Detect which cell encompasses the target text, then output its (x, y) center coordinate. 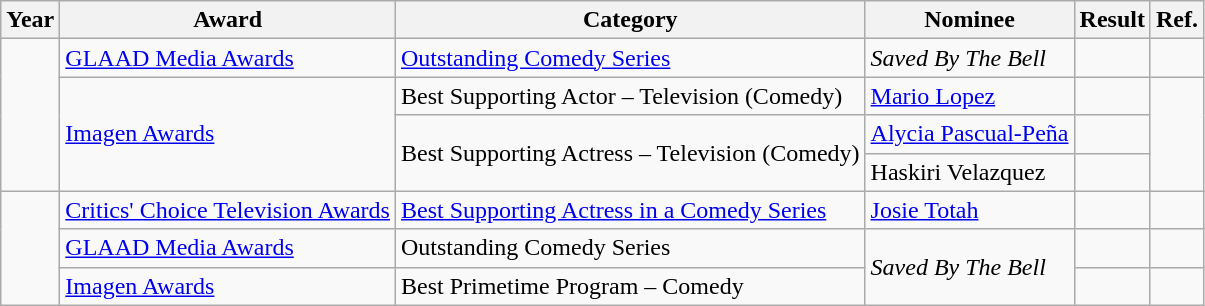
Best Supporting Actress – Television (Comedy) (630, 153)
Year (30, 20)
Best Supporting Actress in a Comedy Series (630, 210)
Critics' Choice Television Awards (228, 210)
Mario Lopez (970, 96)
Result (1112, 20)
Award (228, 20)
Category (630, 20)
Best Supporting Actor – Television (Comedy) (630, 96)
Josie Totah (970, 210)
Haskiri Velazquez (970, 172)
Best Primetime Program – Comedy (630, 286)
Nominee (970, 20)
Alycia Pascual-Peña (970, 134)
Ref. (1176, 20)
